From the cell containing the given text, extract its center point as [x, y] coordinate. 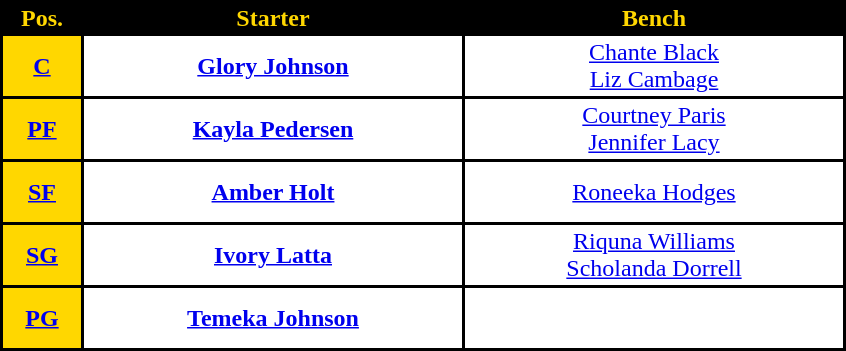
Temeka Johnson [273, 318]
Starter [273, 18]
PG [42, 318]
SF [42, 192]
Bench [654, 18]
Pos. [42, 18]
C [42, 66]
SG [42, 255]
PF [42, 129]
Riquna WilliamsScholanda Dorrell [654, 255]
Courtney ParisJennifer Lacy [654, 129]
Glory Johnson [273, 66]
Ivory Latta [273, 255]
Chante BlackLiz Cambage [654, 66]
Amber Holt [273, 192]
Kayla Pedersen [273, 129]
Roneeka Hodges [654, 192]
